Output the (X, Y) coordinate of the center of the cell containing the given text.  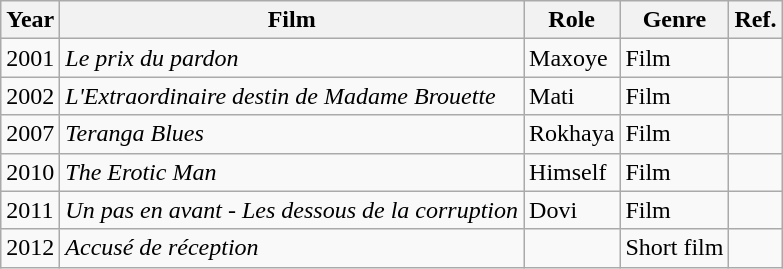
The Erotic Man (292, 172)
2010 (30, 172)
Mati (572, 96)
Year (30, 20)
2012 (30, 248)
Accusé de réception (292, 248)
2001 (30, 58)
2002 (30, 96)
Short film (674, 248)
Teranga Blues (292, 134)
Dovi (572, 210)
Genre (674, 20)
Himself (572, 172)
Rokhaya (572, 134)
Un pas en avant - Les dessous de la corruption (292, 210)
L'Extraordinaire destin de Madame Brouette (292, 96)
Maxoye (572, 58)
Ref. (756, 20)
Role (572, 20)
Le prix du pardon (292, 58)
2007 (30, 134)
2011 (30, 210)
